Identify which cell holds the provided text, then report its (X, Y) central coordinate. 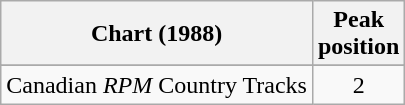
2 (358, 85)
Chart (1988) (157, 34)
Peakposition (358, 34)
Canadian RPM Country Tracks (157, 85)
